Detect which cell encompasses the target text, then output its (X, Y) center coordinate. 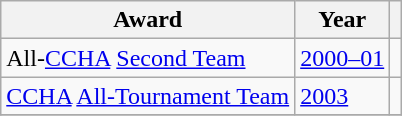
CCHA All-Tournament Team (148, 96)
2003 (342, 96)
Award (148, 20)
All-CCHA Second Team (148, 58)
2000–01 (342, 58)
Year (342, 20)
